Locate the cell with the specified text and output its [X, Y] center coordinate. 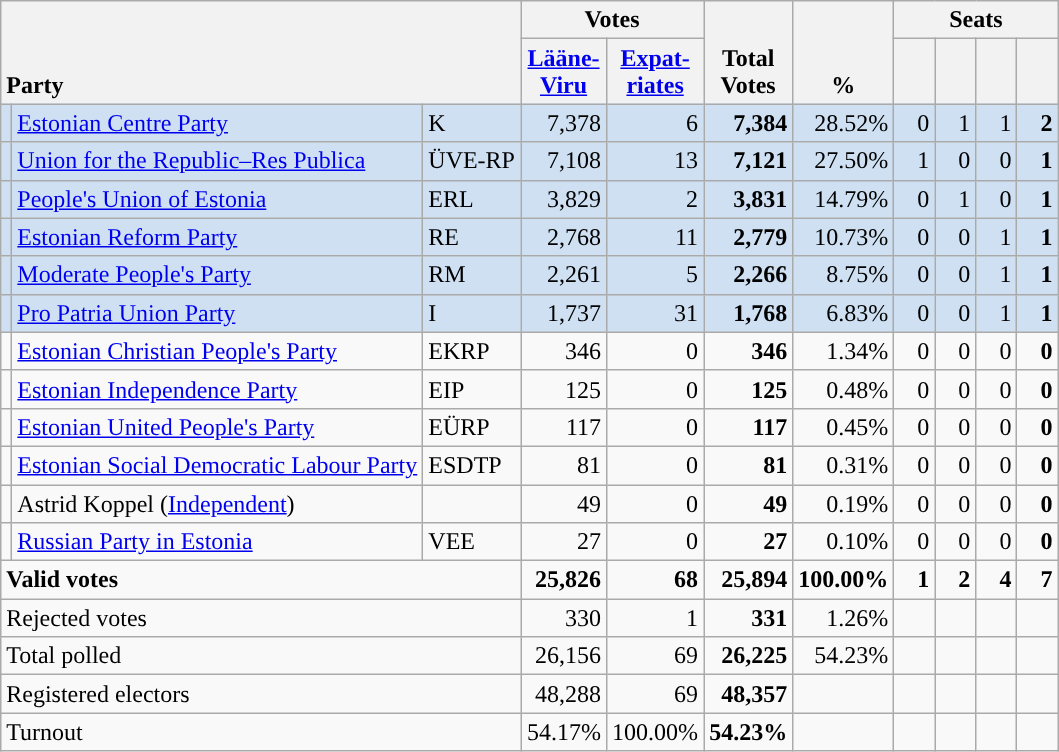
48,357 [748, 694]
7,378 [563, 123]
2,261 [563, 275]
Estonian Independence Party [218, 389]
7,384 [748, 123]
EÜRP [472, 427]
Party [261, 52]
ERL [472, 199]
68 [656, 580]
Votes [612, 20]
EKRP [472, 351]
6 [656, 123]
11 [656, 237]
3,829 [563, 199]
26,225 [748, 656]
Estonian Social Democratic Labour Party [218, 465]
ESDTP [472, 465]
1.26% [844, 618]
Total Votes [748, 52]
4 [996, 580]
Estonian Centre Party [218, 123]
13 [656, 161]
1,768 [748, 313]
0.31% [844, 465]
2,266 [748, 275]
VEE [472, 542]
% [844, 52]
7 [1038, 580]
26,156 [563, 656]
3,831 [748, 199]
Astrid Koppel (Independent) [218, 503]
25,894 [748, 580]
Estonian United People's Party [218, 427]
2,768 [563, 237]
2,779 [748, 237]
RE [472, 237]
28.52% [844, 123]
25,826 [563, 580]
1,737 [563, 313]
330 [563, 618]
Russian Party in Estonia [218, 542]
Total polled [261, 656]
5 [656, 275]
48,288 [563, 694]
RM [472, 275]
7,121 [748, 161]
Registered electors [261, 694]
ÜVE-RP [472, 161]
10.73% [844, 237]
331 [748, 618]
8.75% [844, 275]
0.10% [844, 542]
EIP [472, 389]
54.17% [563, 732]
Estonian Christian People's Party [218, 351]
Valid votes [261, 580]
27.50% [844, 161]
Expat- riates [656, 72]
0.45% [844, 427]
I [472, 313]
Moderate People's Party [218, 275]
6.83% [844, 313]
14.79% [844, 199]
31 [656, 313]
7,108 [563, 161]
Turnout [261, 732]
1.34% [844, 351]
Seats [976, 20]
0.48% [844, 389]
Pro Patria Union Party [218, 313]
People's Union of Estonia [218, 199]
Rejected votes [261, 618]
0.19% [844, 503]
K [472, 123]
Estonian Reform Party [218, 237]
Lääne- Viru [563, 72]
Union for the Republic–Res Publica [218, 161]
